Identify which cell holds the provided text, then report its [X, Y] central coordinate. 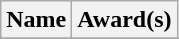
Name [36, 20]
Award(s) [124, 20]
